Search for the cell housing the specified text and yield its (X, Y) center coordinate. 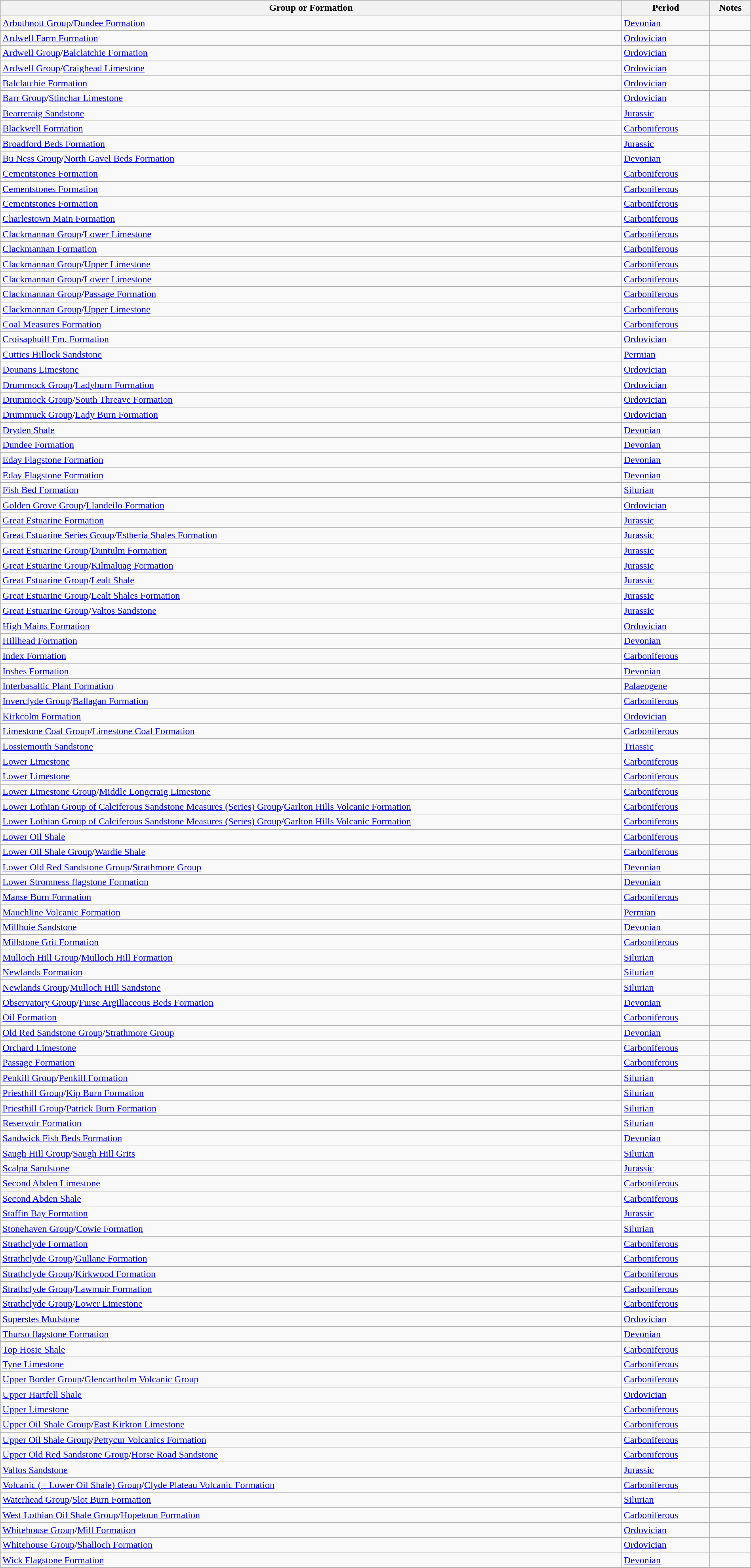
Ardwell Group/Craighead Limestone (311, 68)
Upper Border Group/Glencartholm Volcanic Group (311, 1379)
Wick Flagstone Formation (311, 1560)
Mulloch Hill Group/Mulloch Hill Formation (311, 957)
Drummock Group/South Threave Formation (311, 400)
Inshes Formation (311, 671)
Lower Oil Shale (311, 837)
Ardwell Farm Formation (311, 38)
Croisaphuill Fm. Formation (311, 339)
West Lothian Oil Shale Group/Hopetoun Formation (311, 1515)
Second Abden Shale (311, 1199)
Lower Oil Shale Group/Wardie Shale (311, 852)
Thurso flagstone Formation (311, 1334)
Clackmannan Group/Passage Formation (311, 294)
Great Estuarine Series Group/Estheria Shales Formation (311, 535)
High Mains Formation (311, 626)
Palaeogene (665, 686)
Fish Bed Formation (311, 490)
Arbuthnott Group/Dundee Formation (311, 23)
Lower Limestone Group/Middle Longcraig Limestone (311, 792)
Lossiemouth Sandstone (311, 746)
Great Estuarine Group/Duntulm Formation (311, 550)
Upper Hartfell Shale (311, 1394)
Observatory Group/Furse Argillaceous Beds Formation (311, 1003)
Drummuck Group/Lady Burn Formation (311, 415)
Dounans Limestone (311, 369)
Great Estuarine Group/Lealt Shale (311, 580)
Great Estuarine Group/Valtos Sandstone (311, 611)
Oil Formation (311, 1018)
Priesthill Group/Kip Burn Formation (311, 1093)
Stonehaven Group/Cowie Formation (311, 1229)
Limestone Coal Group/Limestone Coal Formation (311, 731)
Old Red Sandstone Group/Strathmore Group (311, 1033)
Penkill Group/Penkill Formation (311, 1078)
Whitehouse Group/Mill Formation (311, 1530)
Inverclyde Group/Ballagan Formation (311, 701)
Valtos Sandstone (311, 1470)
Orchard Limestone (311, 1048)
Balclatchie Formation (311, 83)
Millbuie Sandstone (311, 927)
Strathclyde Group/Lawmuir Formation (311, 1289)
Millstone Grit Formation (311, 942)
Bu Ness Group/North Gavel Beds Formation (311, 158)
Upper Old Red Sandstone Group/Horse Road Sandstone (311, 1455)
Great Estuarine Group/Kilmaluag Formation (311, 565)
Strathclyde Group/Gullane Formation (311, 1259)
Sandwick Fish Beds Formation (311, 1138)
Saugh Hill Group/Saugh Hill Grits (311, 1153)
Great Estuarine Formation (311, 520)
Broadford Beds Formation (311, 143)
Top Hosie Shale (311, 1349)
Superstes Mudstone (311, 1319)
Tyne Limestone (311, 1364)
Upper Oil Shale Group/Pettycur Volcanics Formation (311, 1440)
Strathclyde Group/Kirkwood Formation (311, 1274)
Great Estuarine Group/Lealt Shales Formation (311, 596)
Cutties Hillock Sandstone (311, 354)
Hillhead Formation (311, 641)
Charlestown Main Formation (311, 219)
Whitehouse Group/Shalloch Formation (311, 1545)
Upper Limestone (311, 1410)
Clackmannan Formation (311, 249)
Lower Old Red Sandstone Group/Strathmore Group (311, 867)
Newlands Group/Mulloch Hill Sandstone (311, 988)
Volcanic (= Lower Oil Shale) Group/Clyde Plateau Volcanic Formation (311, 1485)
Dryden Shale (311, 430)
Waterhead Group/Slot Burn Formation (311, 1500)
Scalpa Sandstone (311, 1168)
Golden Grove Group/Llandeilo Formation (311, 505)
Mauchline Volcanic Formation (311, 912)
Barr Group/Stinchar Limestone (311, 98)
Coal Measures Formation (311, 324)
Staffin Bay Formation (311, 1214)
Notes (730, 8)
Manse Burn Formation (311, 897)
Kirkcolm Formation (311, 716)
Lower Stromness flagstone Formation (311, 882)
Group or Formation (311, 8)
Upper Oil Shale Group/East Kirkton Limestone (311, 1425)
Index Formation (311, 656)
Dundee Formation (311, 445)
Newlands Formation (311, 972)
Triassic (665, 746)
Bearreraig Sandstone (311, 113)
Blackwell Formation (311, 128)
Second Abden Limestone (311, 1184)
Strathclyde Formation (311, 1244)
Strathclyde Group/Lower Limestone (311, 1304)
Priesthill Group/Patrick Burn Formation (311, 1108)
Period (665, 8)
Reservoir Formation (311, 1123)
Drummock Group/Ladyburn Formation (311, 384)
Passage Formation (311, 1063)
Ardwell Group/Balclatchie Formation (311, 53)
Interbasaltic Plant Formation (311, 686)
